Pinpoint the cell where the given text exists, returning its (x, y) midpoint coordinate. 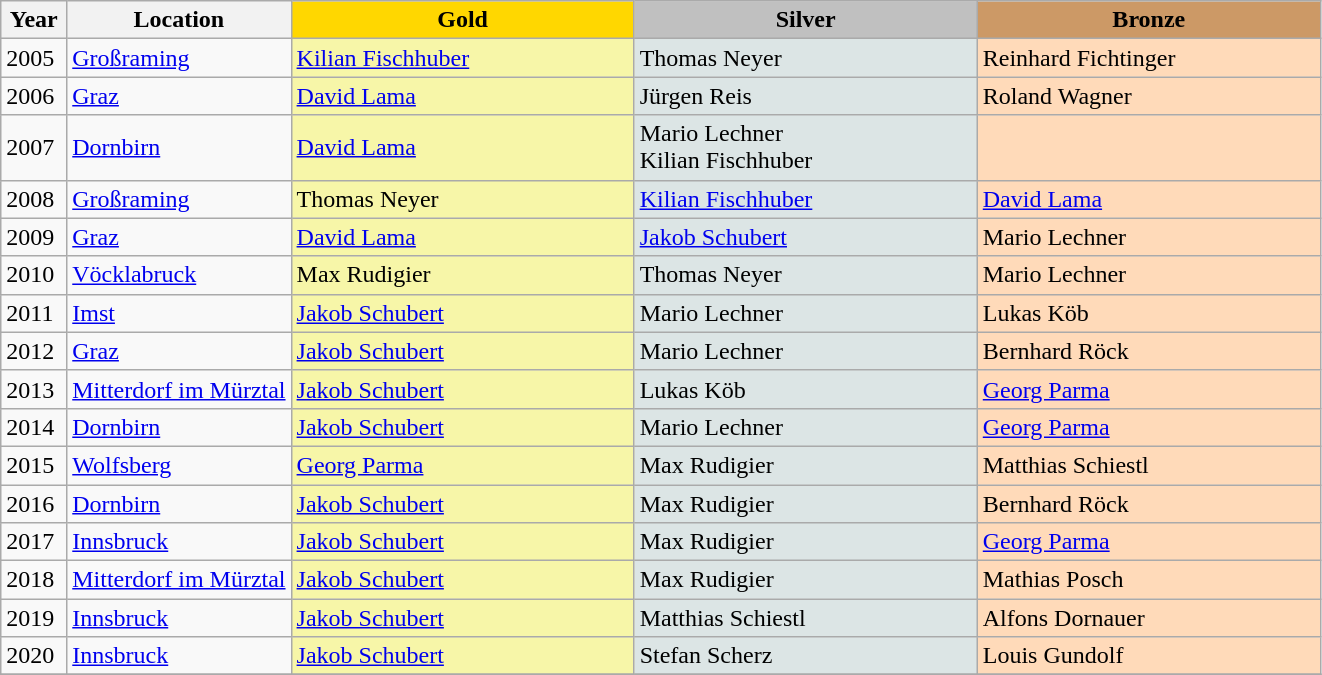
2014 (34, 427)
Year (34, 20)
2015 (34, 465)
Stefan Scherz (806, 656)
2017 (34, 542)
Wolfsberg (179, 465)
2008 (34, 199)
Alfons Dornauer (1148, 618)
Louis Gundolf (1148, 656)
Bronze (1148, 20)
2013 (34, 389)
Imst (179, 313)
Jürgen Reis (806, 96)
Vöcklabruck (179, 275)
Gold (462, 20)
Silver (806, 20)
2010 (34, 275)
Location (179, 20)
2007 (34, 148)
2012 (34, 351)
2006 (34, 96)
2009 (34, 237)
2005 (34, 58)
Mathias Posch (1148, 580)
2019 (34, 618)
Roland Wagner (1148, 96)
Reinhard Fichtinger (1148, 58)
Mario Lechner Kilian Fischhuber (806, 148)
2020 (34, 656)
2018 (34, 580)
2011 (34, 313)
2016 (34, 503)
